For the text-containing cell, return its midpoint in (X, Y) coordinate format. 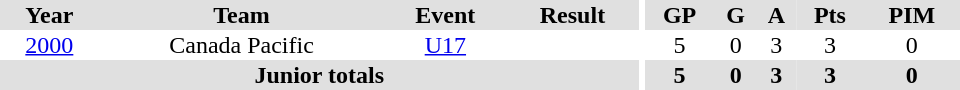
Result (572, 15)
Junior totals (320, 75)
U17 (445, 45)
Team (242, 15)
2000 (50, 45)
A (776, 15)
PIM (912, 15)
Canada Pacific (242, 45)
GP (679, 15)
G (736, 15)
Year (50, 15)
Pts (830, 15)
Event (445, 15)
